Determine the (X, Y) coordinate at the center of the cell enclosing the given text.  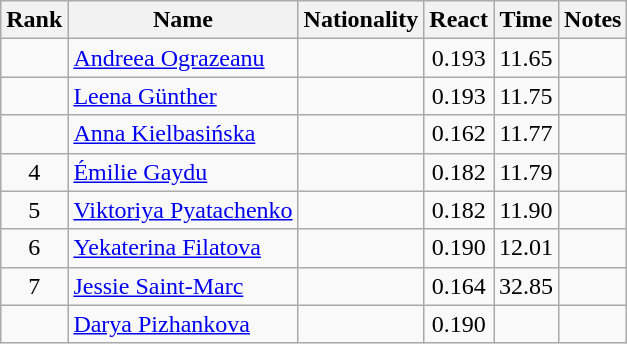
Rank (34, 20)
Anna Kielbasińska (183, 134)
4 (34, 172)
Émilie Gaydu (183, 172)
Time (526, 20)
12.01 (526, 248)
Leena Günther (183, 96)
0.162 (459, 134)
6 (34, 248)
11.90 (526, 210)
Notes (593, 20)
Darya Pizhankova (183, 324)
React (459, 20)
Nationality (361, 20)
11.77 (526, 134)
11.79 (526, 172)
11.75 (526, 96)
Andreea Ograzeanu (183, 58)
5 (34, 210)
32.85 (526, 286)
11.65 (526, 58)
Jessie Saint-Marc (183, 286)
Viktoriya Pyatachenko (183, 210)
Name (183, 20)
Yekaterina Filatova (183, 248)
0.164 (459, 286)
7 (34, 286)
